Return (X, Y) of the center of cell containing provided text 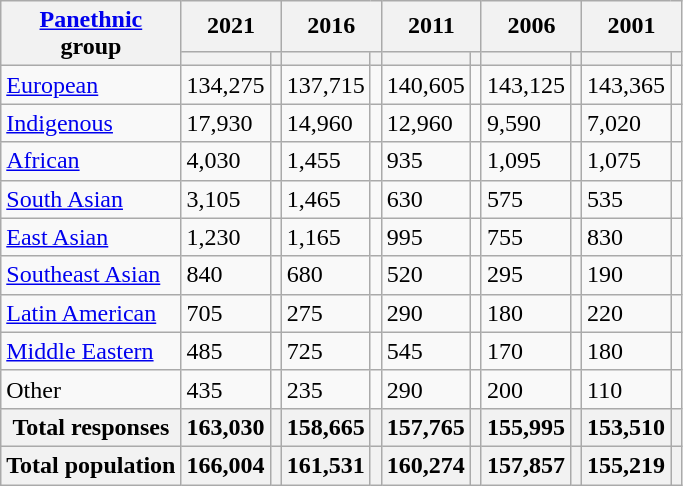
157,765 (426, 427)
143,125 (526, 85)
4,030 (226, 161)
190 (626, 275)
170 (526, 351)
1,455 (326, 161)
Middle Eastern (91, 351)
830 (626, 237)
1,465 (326, 199)
2001 (632, 26)
200 (526, 389)
545 (426, 351)
435 (226, 389)
Latin American (91, 313)
Total population (91, 465)
995 (426, 237)
2016 (331, 26)
134,275 (226, 85)
725 (326, 351)
Indigenous (91, 123)
155,219 (626, 465)
158,665 (326, 427)
161,531 (326, 465)
2011 (431, 26)
14,960 (326, 123)
African (91, 161)
220 (626, 313)
1,230 (226, 237)
Other (91, 389)
155,995 (526, 427)
South Asian (91, 199)
166,004 (226, 465)
935 (426, 161)
160,274 (426, 465)
Panethnicgroup (91, 34)
705 (226, 313)
1,095 (526, 161)
110 (626, 389)
575 (526, 199)
Southeast Asian (91, 275)
1,165 (326, 237)
163,030 (226, 427)
1,075 (626, 161)
535 (626, 199)
3,105 (226, 199)
755 (526, 237)
275 (326, 313)
137,715 (326, 85)
9,590 (526, 123)
157,857 (526, 465)
17,930 (226, 123)
European (91, 85)
235 (326, 389)
143,365 (626, 85)
2021 (231, 26)
12,960 (426, 123)
153,510 (626, 427)
East Asian (91, 237)
630 (426, 199)
Total responses (91, 427)
680 (326, 275)
7,020 (626, 123)
140,605 (426, 85)
520 (426, 275)
485 (226, 351)
2006 (531, 26)
840 (226, 275)
295 (526, 275)
